Detect which cell encompasses the target text, then output its [X, Y] center coordinate. 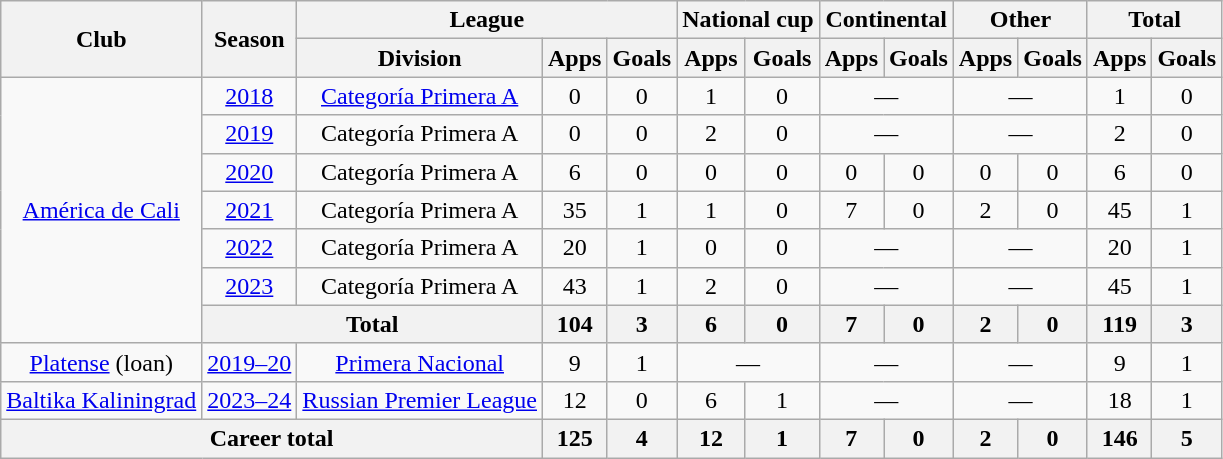
América de Cali [102, 210]
2018 [250, 96]
43 [575, 286]
2021 [250, 210]
Season [250, 39]
5 [1187, 438]
League [487, 20]
2022 [250, 248]
2020 [250, 172]
2023–24 [250, 400]
2023 [250, 286]
146 [1119, 438]
125 [575, 438]
Platense (loan) [102, 362]
Other [1020, 20]
35 [575, 210]
2019–20 [250, 362]
104 [575, 324]
Career total [272, 438]
Primera Nacional [420, 362]
4 [642, 438]
Division [420, 58]
Russian Premier League [420, 400]
Baltika Kaliningrad [102, 400]
119 [1119, 324]
Club [102, 39]
2019 [250, 134]
National cup [748, 20]
Continental [886, 20]
18 [1119, 400]
